Find where the given text appears and provide that cell's center as (x, y) coordinate. 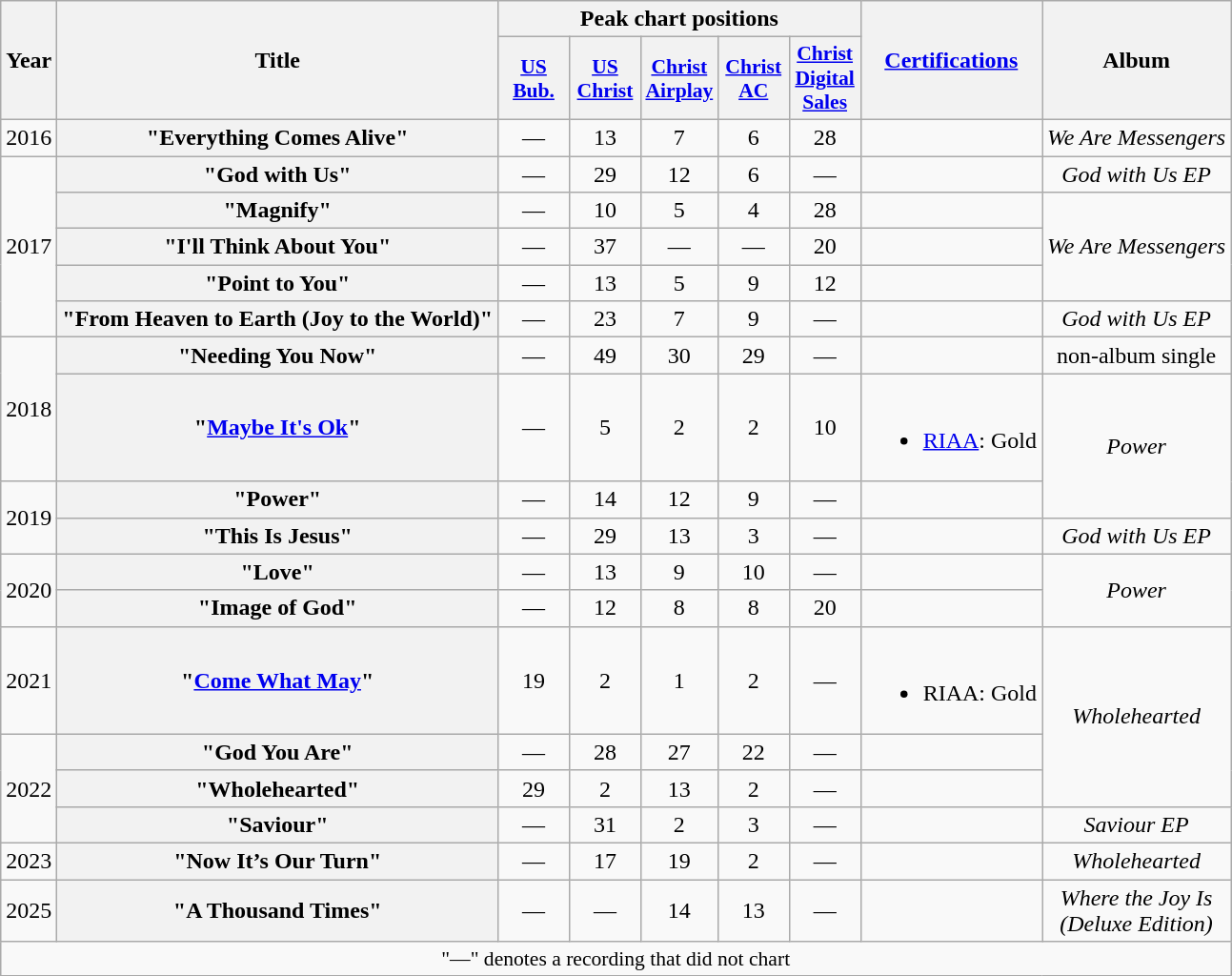
Album (1137, 61)
Title (278, 61)
2017 (29, 247)
non-album single (1137, 356)
ChristAC (753, 78)
Certifications (951, 61)
"God with Us" (278, 174)
17 (604, 861)
Year (29, 61)
"Image of God" (278, 608)
"A Thousand Times" (278, 909)
30 (678, 356)
"Love" (278, 572)
"Needing You Now" (278, 356)
2021 (29, 681)
23 (604, 319)
2019 (29, 518)
"From Heaven to Earth (Joy to the World)" (278, 319)
2023 (29, 861)
37 (604, 247)
"Maybe It's Ok" (278, 427)
2022 (29, 788)
1 (678, 681)
"This Is Jesus" (278, 536)
2020 (29, 590)
31 (604, 824)
4 (753, 211)
"—" denotes a recording that did not chart (616, 959)
49 (604, 356)
"Magnify" (278, 211)
"Come What May" (278, 681)
"Point to You" (278, 283)
Where the Joy Is(Deluxe Edition) (1137, 909)
27 (678, 752)
"Wholehearted" (278, 788)
"Power" (278, 499)
"Now It’s Our Turn" (278, 861)
ChristAirplay (678, 78)
"God You Are" (278, 752)
Saviour EP (1137, 824)
USChrist (604, 78)
"I'll Think About You" (278, 247)
2018 (29, 410)
"Saviour" (278, 824)
2025 (29, 909)
Peak chart positions (680, 19)
"Everything Comes Alive" (278, 137)
22 (753, 752)
2016 (29, 137)
USBub. (534, 78)
ChristDigitalSales (825, 78)
